Scan for the cell matching the given text and deliver its [X, Y] coordinate at center. 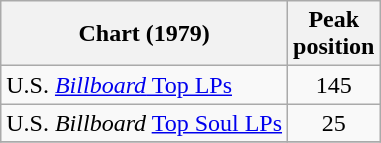
145 [334, 85]
Peakposition [334, 34]
25 [334, 123]
U.S. Billboard Top Soul LPs [144, 123]
Chart (1979) [144, 34]
U.S. Billboard Top LPs [144, 85]
